Determine the (x, y) coordinate at the center of the cell enclosing the given text.  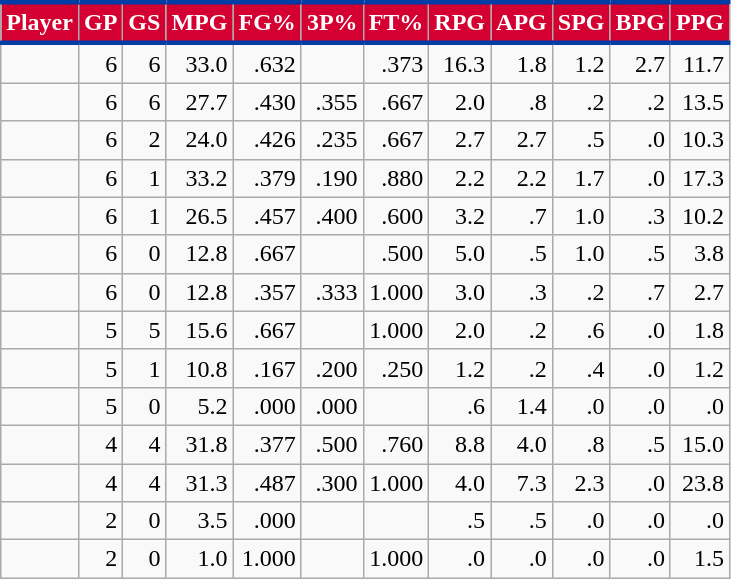
5.0 (460, 254)
3.5 (200, 521)
FT% (396, 22)
.457 (267, 216)
23.8 (700, 483)
.487 (267, 483)
8.8 (460, 444)
16.3 (460, 63)
RPG (460, 22)
5.2 (200, 406)
3.8 (700, 254)
3P% (332, 22)
26.5 (200, 216)
31.8 (200, 444)
.200 (332, 368)
15.6 (200, 330)
.333 (332, 292)
.300 (332, 483)
7.3 (522, 483)
11.7 (700, 63)
31.3 (200, 483)
GP (100, 22)
3.2 (460, 216)
27.7 (200, 102)
10.3 (700, 140)
PPG (700, 22)
.880 (396, 178)
10.8 (200, 368)
.430 (267, 102)
APG (522, 22)
13.5 (700, 102)
24.0 (200, 140)
.600 (396, 216)
.167 (267, 368)
SPG (581, 22)
.190 (332, 178)
33.2 (200, 178)
BPG (640, 22)
.250 (396, 368)
.235 (332, 140)
2.3 (581, 483)
.400 (332, 216)
1.4 (522, 406)
MPG (200, 22)
15.0 (700, 444)
Player (40, 22)
.426 (267, 140)
.377 (267, 444)
10.2 (700, 216)
.355 (332, 102)
.379 (267, 178)
33.0 (200, 63)
17.3 (700, 178)
.373 (396, 63)
1.5 (700, 559)
FG% (267, 22)
.4 (581, 368)
.632 (267, 63)
.760 (396, 444)
3.0 (460, 292)
1.7 (581, 178)
.357 (267, 292)
GS (144, 22)
